Pinpoint the cell where the given text exists, returning its [X, Y] midpoint coordinate. 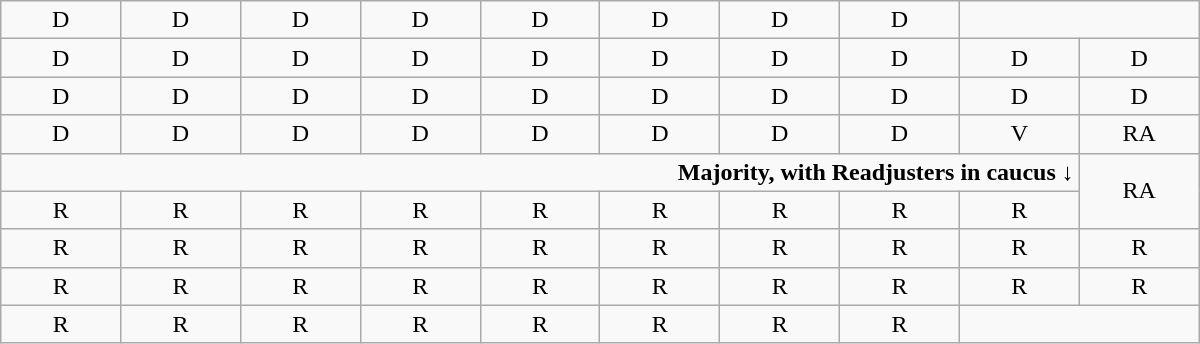
Majority, with Readjusters in caucus ↓ [540, 172]
V [1019, 134]
